Pinpoint the cell where the given text exists, returning its [x, y] midpoint coordinate. 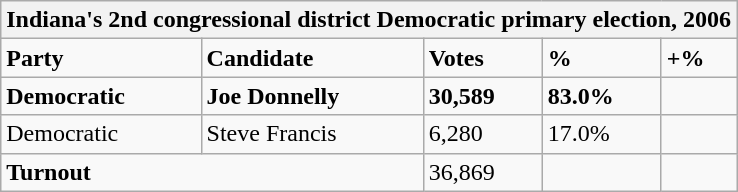
+% [698, 58]
36,869 [482, 172]
6,280 [482, 134]
% [602, 58]
Indiana's 2nd congressional district Democratic primary election, 2006 [369, 20]
Steve Francis [312, 134]
Votes [482, 58]
Joe Donnelly [312, 96]
83.0% [602, 96]
Candidate [312, 58]
Turnout [212, 172]
17.0% [602, 134]
Party [101, 58]
30,589 [482, 96]
